Extract the (x, y) coordinate from the center of the cell holding the provided text.  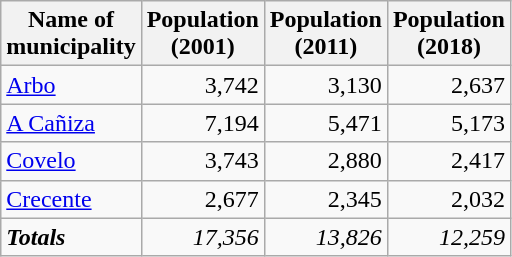
17,356 (202, 237)
5,471 (326, 123)
Population(2018) (448, 34)
2,417 (448, 161)
3,743 (202, 161)
5,173 (448, 123)
2,677 (202, 199)
2,880 (326, 161)
7,194 (202, 123)
Population(2001) (202, 34)
2,032 (448, 199)
3,742 (202, 85)
3,130 (326, 85)
A Cañiza (71, 123)
13,826 (326, 237)
2,345 (326, 199)
Crecente (71, 199)
Name ofmunicipality (71, 34)
Covelo (71, 161)
Totals (71, 237)
Population(2011) (326, 34)
Arbo (71, 85)
2,637 (448, 85)
12,259 (448, 237)
